Return the [x, y] coordinate for the center point of the cell that contains the specified text.  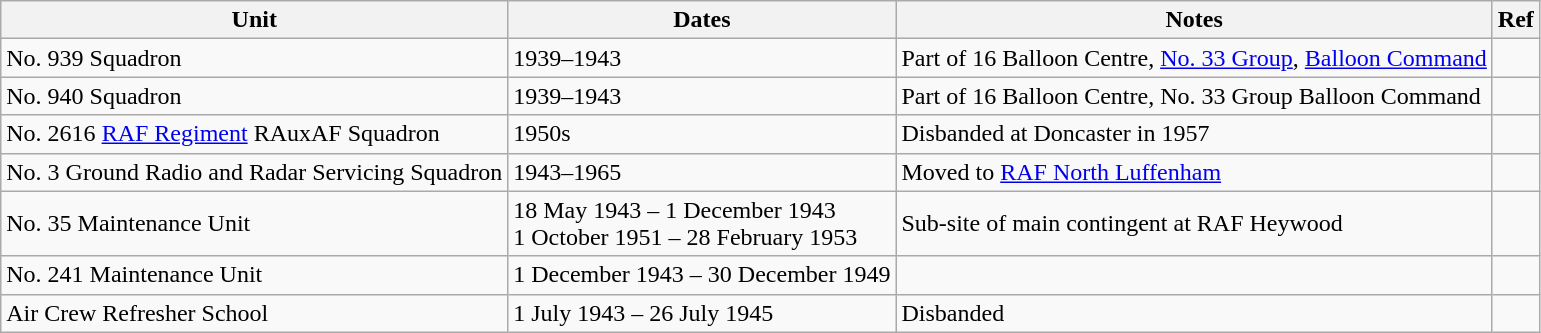
No. 35 Maintenance Unit [254, 224]
Moved to RAF North Luffenham [1194, 172]
No. 241 Maintenance Unit [254, 275]
Ref [1516, 20]
Disbanded at Doncaster in 1957 [1194, 134]
Notes [1194, 20]
Dates [702, 20]
Sub-site of main contingent at RAF Heywood [1194, 224]
1943–1965 [702, 172]
No. 3 Ground Radio and Radar Servicing Squadron [254, 172]
No. 940 Squadron [254, 96]
18 May 1943 – 1 December 19431 October 1951 – 28 February 1953 [702, 224]
1 July 1943 – 26 July 1945 [702, 313]
Disbanded [1194, 313]
Part of 16 Balloon Centre, No. 33 Group, Balloon Command [1194, 58]
1950s [702, 134]
No. 939 Squadron [254, 58]
Part of 16 Balloon Centre, No. 33 Group Balloon Command [1194, 96]
No. 2616 RAF Regiment RAuxAF Squadron [254, 134]
Air Crew Refresher School [254, 313]
Unit [254, 20]
1 December 1943 – 30 December 1949 [702, 275]
